From the cell containing the given text, extract its center point as (x, y) coordinate. 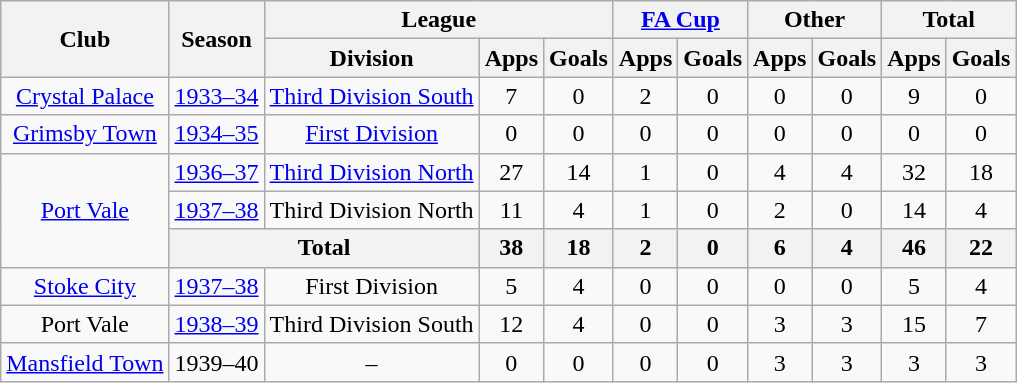
11 (511, 210)
38 (511, 248)
1938–39 (216, 324)
12 (511, 324)
6 (780, 248)
Division (372, 58)
1939–40 (216, 362)
Mansfield Town (85, 362)
Stoke City (85, 286)
46 (914, 248)
27 (511, 172)
1933–34 (216, 96)
15 (914, 324)
Crystal Palace (85, 96)
– (372, 362)
League (438, 20)
22 (981, 248)
Grimsby Town (85, 134)
Season (216, 39)
9 (914, 96)
Club (85, 39)
1936–37 (216, 172)
FA Cup (680, 20)
32 (914, 172)
Other (815, 20)
1934–35 (216, 134)
